Output the (x, y) coordinate of the center of the cell containing the given text.  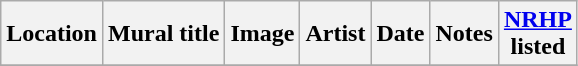
Location (52, 34)
Artist (336, 34)
Notes (464, 34)
Image (262, 34)
NRHPlisted (538, 34)
Date (400, 34)
Mural title (163, 34)
